Return the (x, y) coordinate for the center point of the cell that contains the specified text.  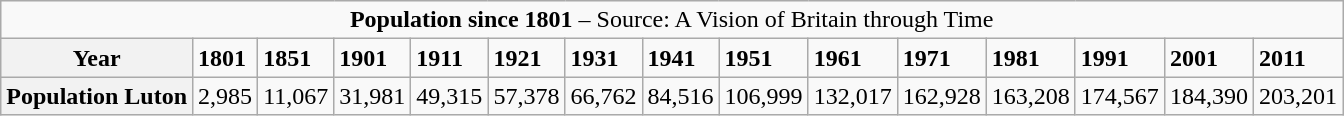
163,208 (1030, 96)
57,378 (526, 96)
1971 (942, 58)
Population since 1801 – Source: A Vision of Britain through Time (672, 20)
106,999 (764, 96)
1921 (526, 58)
1941 (680, 58)
1961 (852, 58)
Population Luton (97, 96)
66,762 (604, 96)
184,390 (1208, 96)
162,928 (942, 96)
1901 (372, 58)
1851 (296, 58)
84,516 (680, 96)
174,567 (1120, 96)
2001 (1208, 58)
Year (97, 58)
132,017 (852, 96)
1931 (604, 58)
1951 (764, 58)
203,201 (1298, 96)
1991 (1120, 58)
31,981 (372, 96)
1981 (1030, 58)
49,315 (450, 96)
11,067 (296, 96)
1911 (450, 58)
2011 (1298, 58)
1801 (226, 58)
2,985 (226, 96)
